Pinpoint the cell where the given text exists, returning its [x, y] midpoint coordinate. 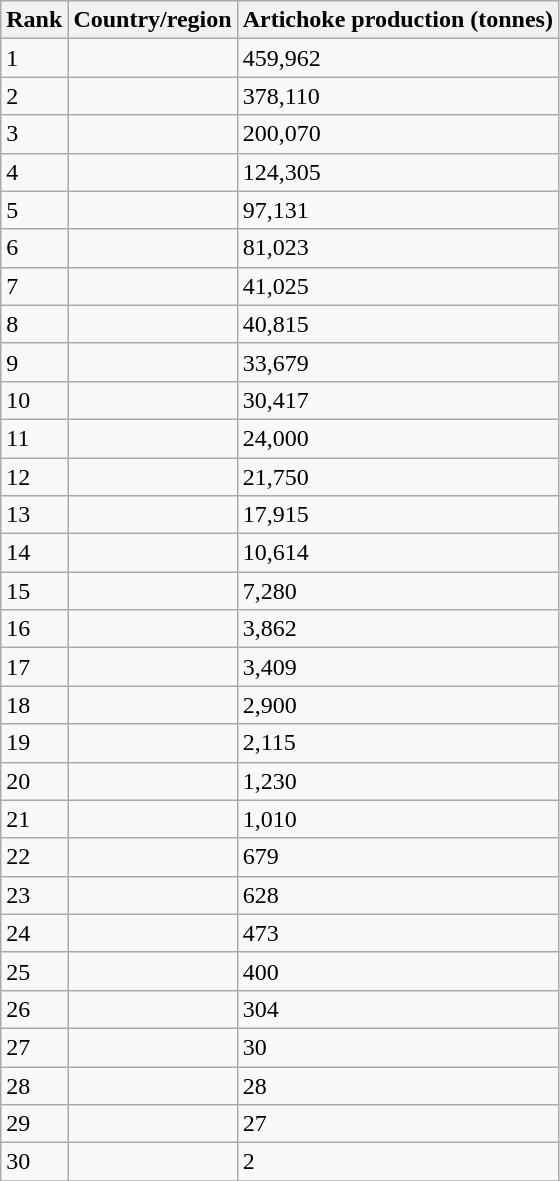
628 [398, 895]
3,862 [398, 629]
459,962 [398, 58]
21 [34, 819]
25 [34, 971]
5 [34, 210]
3 [34, 134]
22 [34, 857]
9 [34, 362]
8 [34, 324]
29 [34, 1124]
13 [34, 515]
4 [34, 172]
14 [34, 553]
1 [34, 58]
33,679 [398, 362]
1,230 [398, 781]
7,280 [398, 591]
17 [34, 667]
97,131 [398, 210]
400 [398, 971]
40,815 [398, 324]
30,417 [398, 400]
6 [34, 248]
200,070 [398, 134]
2,900 [398, 705]
2,115 [398, 743]
7 [34, 286]
679 [398, 857]
41,025 [398, 286]
Country/region [152, 20]
473 [398, 933]
23 [34, 895]
11 [34, 438]
304 [398, 1009]
21,750 [398, 477]
378,110 [398, 96]
19 [34, 743]
Artichoke production (tonnes) [398, 20]
15 [34, 591]
1,010 [398, 819]
16 [34, 629]
18 [34, 705]
20 [34, 781]
81,023 [398, 248]
17,915 [398, 515]
12 [34, 477]
26 [34, 1009]
10,614 [398, 553]
124,305 [398, 172]
3,409 [398, 667]
Rank [34, 20]
24 [34, 933]
10 [34, 400]
24,000 [398, 438]
